Detect which cell encompasses the target text, then output its (X, Y) center coordinate. 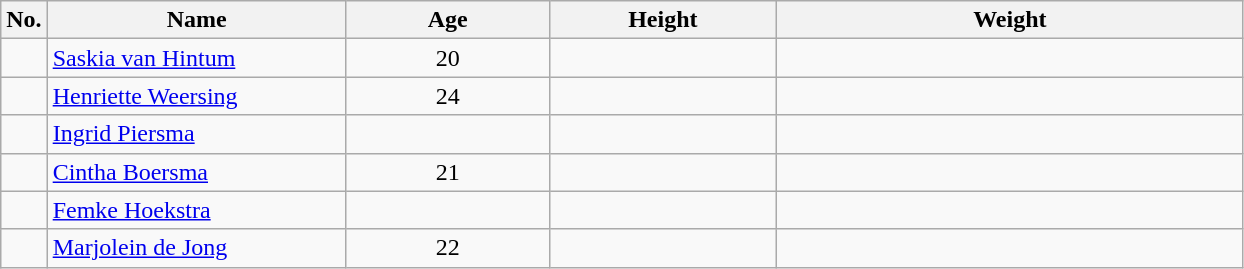
24 (448, 96)
Marjolein de Jong (196, 248)
20 (448, 58)
Weight (1010, 20)
Saskia van Hintum (196, 58)
Height (662, 20)
Henriette Weersing (196, 96)
21 (448, 172)
Name (196, 20)
Femke Hoekstra (196, 210)
No. (24, 20)
Ingrid Piersma (196, 134)
Cintha Boersma (196, 172)
22 (448, 248)
Age (448, 20)
